Output the (x, y) coordinate of the center of the cell containing the given text.  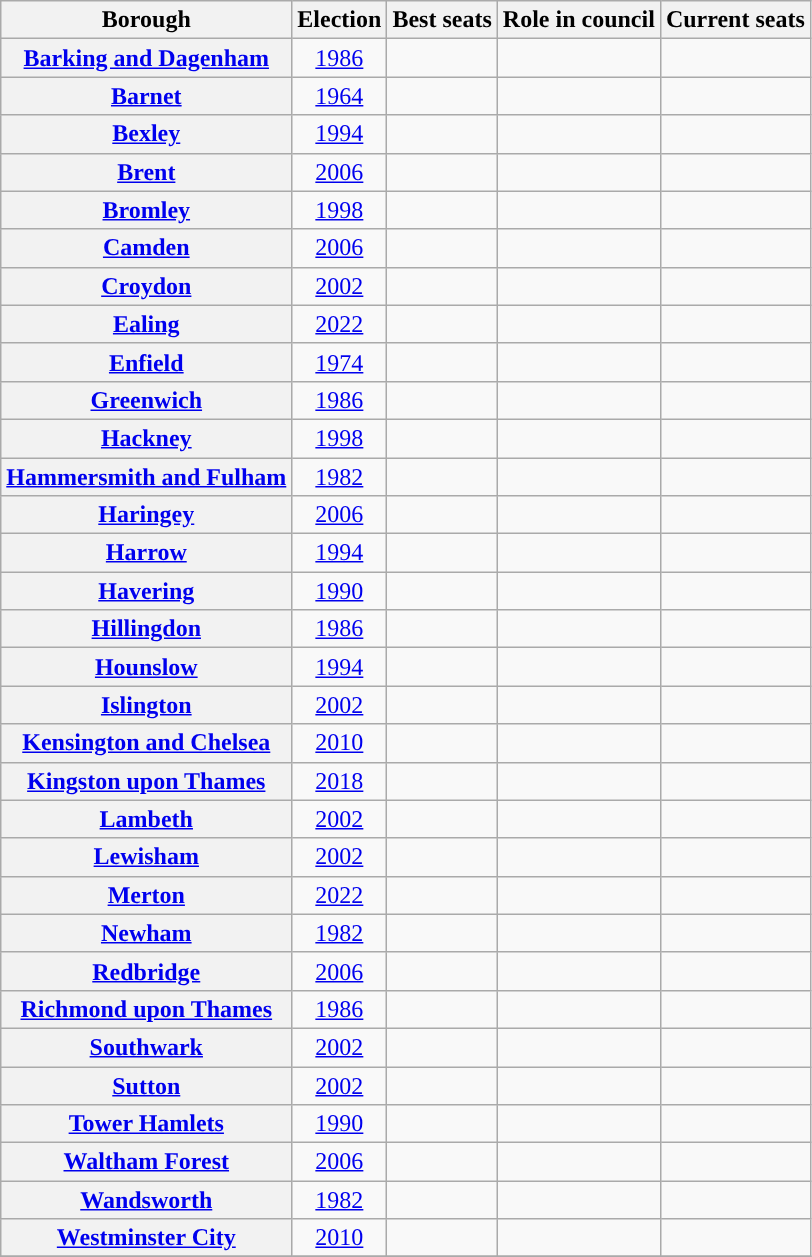
Greenwich (146, 400)
Borough (146, 20)
Waltham Forest (146, 1162)
Croydon (146, 286)
1964 (340, 96)
Brent (146, 172)
Newham (146, 933)
Hounslow (146, 667)
Redbridge (146, 971)
Kingston upon Thames (146, 781)
Merton (146, 895)
Hammersmith and Fulham (146, 477)
Hillingdon (146, 629)
Lambeth (146, 819)
Tower Hamlets (146, 1124)
Hackney (146, 438)
Westminster City (146, 1238)
Camden (146, 248)
Southwark (146, 1047)
Best seats (442, 20)
Richmond upon Thames (146, 1009)
Havering (146, 591)
Islington (146, 705)
Barnet (146, 96)
Lewisham (146, 857)
Sutton (146, 1085)
Role in council (578, 20)
Barking and Dagenham (146, 58)
Election (340, 20)
Haringey (146, 515)
Bromley (146, 210)
Ealing (146, 324)
Kensington and Chelsea (146, 743)
Wandsworth (146, 1200)
Harrow (146, 553)
2018 (340, 781)
Enfield (146, 362)
1974 (340, 362)
Bexley (146, 134)
Current seats (735, 20)
